Return (x, y) of the center of cell containing provided text 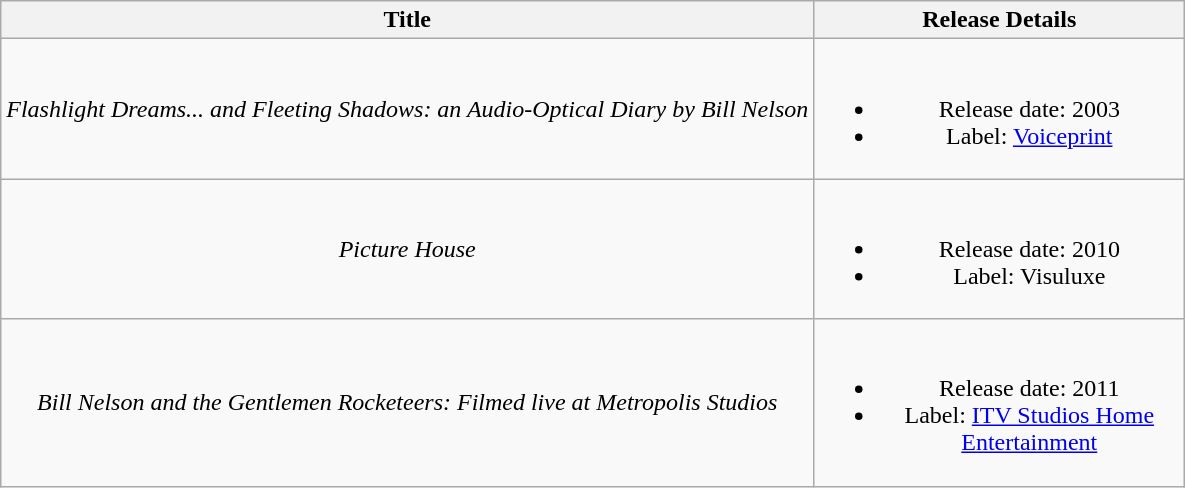
Flashlight Dreams... and Fleeting Shadows: an Audio-Optical Diary by Bill Nelson (408, 109)
Release date: 2011Label: ITV Studios Home Entertainment (1000, 402)
Picture House (408, 249)
Release date: 2003Label: Voiceprint (1000, 109)
Release date: 2010Label: Visuluxe (1000, 249)
Title (408, 20)
Bill Nelson and the Gentlemen Rocketeers: Filmed live at Metropolis Studios (408, 402)
Release Details (1000, 20)
